From the cell containing the given text, extract its center point as [X, Y] coordinate. 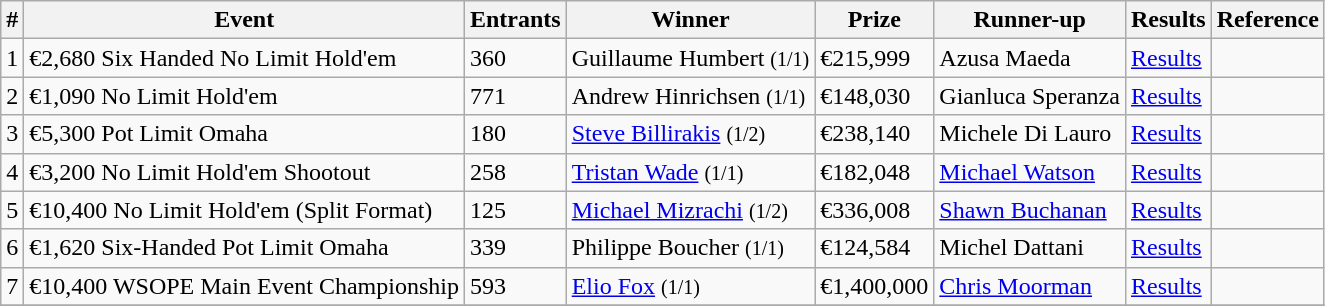
€148,030 [874, 96]
€3,200 No Limit Hold'em Shootout [244, 172]
€1,400,000 [874, 286]
Andrew Hinrichsen (1/1) [690, 96]
180 [515, 134]
360 [515, 58]
593 [515, 286]
€182,048 [874, 172]
Michael Mizrachi (1/2) [690, 210]
Reference [1268, 20]
3 [12, 134]
6 [12, 248]
€1,620 Six-Handed Pot Limit Omaha [244, 248]
1 [12, 58]
2 [12, 96]
Tristan Wade (1/1) [690, 172]
Michael Watson [1030, 172]
Gianluca Speranza [1030, 96]
# [12, 20]
€1,090 No Limit Hold'em [244, 96]
Prize [874, 20]
€2,680 Six Handed No Limit Hold'em [244, 58]
Shawn Buchanan [1030, 210]
Guillaume Humbert (1/1) [690, 58]
5 [12, 210]
Event [244, 20]
Azusa Maeda [1030, 58]
7 [12, 286]
€10,400 WSOPE Main Event Championship [244, 286]
339 [515, 248]
Chris Moorman [1030, 286]
Winner [690, 20]
4 [12, 172]
771 [515, 96]
Michel Dattani [1030, 248]
Elio Fox (1/1) [690, 286]
€124,584 [874, 248]
€215,999 [874, 58]
Michele Di Lauro [1030, 134]
€238,140 [874, 134]
Runner-up [1030, 20]
Steve Billirakis (1/2) [690, 134]
Philippe Boucher (1/1) [690, 248]
258 [515, 172]
€5,300 Pot Limit Omaha [244, 134]
€336,008 [874, 210]
Entrants [515, 20]
125 [515, 210]
€10,400 No Limit Hold'em (Split Format) [244, 210]
